Provide the (X, Y) coordinate of the cell's center where the given text is located.  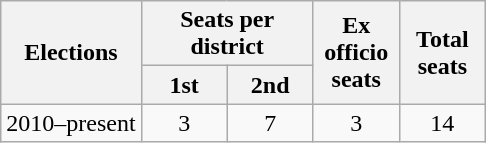
Elections (71, 52)
Ex officio seats (356, 52)
7 (270, 123)
Total seats (442, 52)
Seats per district (227, 34)
2010–present (71, 123)
2nd (270, 85)
14 (442, 123)
1st (184, 85)
